Pinpoint the cell where the given text exists, returning its (x, y) midpoint coordinate. 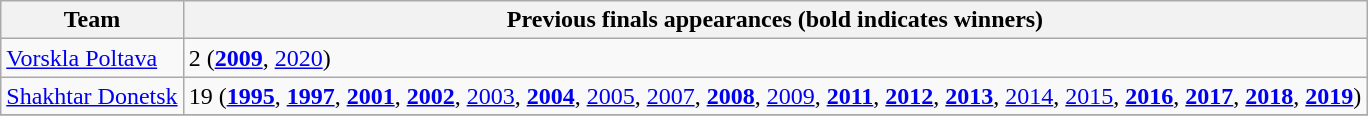
Previous finals appearances (bold indicates winners) (775, 20)
Vorskla Poltava (92, 58)
Shakhtar Donetsk (92, 96)
19 (1995, 1997, 2001, 2002, 2003, 2004, 2005, 2007, 2008, 2009, 2011, 2012, 2013, 2014, 2015, 2016, 2017, 2018, 2019) (775, 96)
2 (2009, 2020) (775, 58)
Team (92, 20)
